Find where the given text appears and provide that cell's center as (X, Y) coordinate. 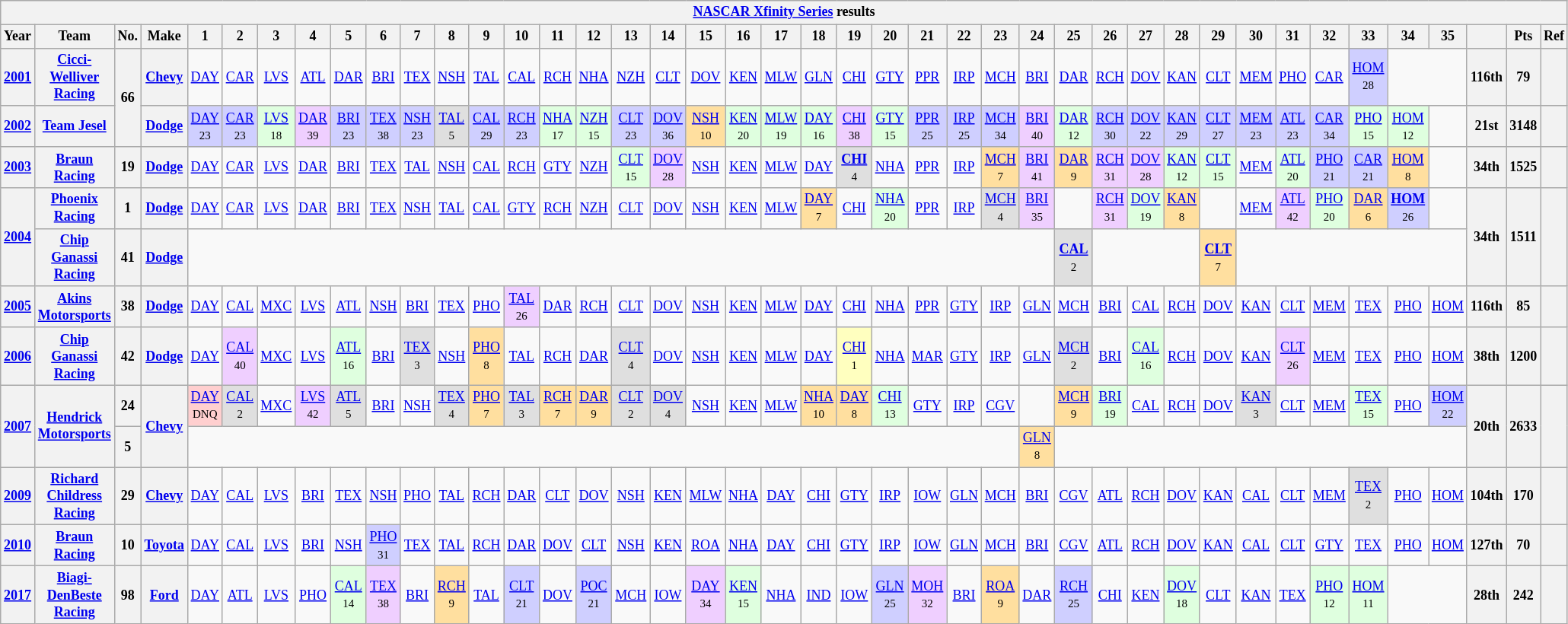
2010 (18, 546)
70 (1524, 546)
6 (384, 37)
DOV22 (1146, 126)
85 (1524, 307)
CLT23 (631, 126)
ATL42 (1292, 209)
PHO20 (1329, 209)
NSH10 (705, 126)
HOM11 (1369, 594)
HOM22 (1448, 406)
14 (668, 37)
IRP25 (964, 126)
35 (1448, 37)
18 (819, 37)
PHO21 (1329, 167)
34 (1408, 37)
2004 (18, 237)
ROA (705, 546)
GLN8 (1037, 447)
MCH2 (1074, 356)
1511 (1524, 237)
Biagi-DenBeste Racing (75, 594)
2003 (18, 167)
MAR (927, 356)
KAN12 (1182, 167)
TEX4 (451, 406)
Toyota (164, 546)
RCH7 (558, 406)
TEX3 (417, 356)
DAY8 (854, 406)
8 (451, 37)
HOM12 (1408, 126)
NASCAR Xfinity Series results (784, 12)
7 (417, 37)
Cicci-Welliver Racing (75, 77)
242 (1524, 594)
DAY7 (819, 209)
2009 (18, 496)
NHA10 (819, 406)
Team (75, 37)
HOM28 (1369, 77)
KAN29 (1182, 126)
2633 (1524, 426)
16 (744, 37)
RCH9 (451, 594)
CAL40 (240, 356)
PHO8 (486, 356)
30 (1256, 37)
Ford (164, 594)
1525 (1524, 167)
12 (594, 37)
Hendrick Motorsports (75, 426)
MEM23 (1256, 126)
TAL5 (451, 126)
CAL16 (1146, 356)
9 (486, 37)
41 (128, 257)
33 (1369, 37)
Phoenix Racing (75, 209)
ATL20 (1292, 167)
CLT4 (631, 356)
CLT27 (1218, 126)
CHI13 (890, 406)
21 (927, 37)
KEN15 (744, 594)
CAL14 (349, 594)
BRI41 (1037, 167)
TAL3 (522, 406)
38 (128, 307)
42 (128, 356)
CHI38 (854, 126)
Akins Motorsports (75, 307)
ATL16 (349, 356)
26 (1110, 37)
MCH34 (1000, 126)
Ref (1554, 37)
66 (128, 97)
GLN25 (890, 594)
ROA9 (1000, 594)
CAR23 (240, 126)
LVS42 (314, 406)
3 (276, 37)
TEX2 (1369, 496)
RCH30 (1110, 126)
HOM26 (1408, 209)
21st (1487, 126)
CAL29 (486, 126)
DOV18 (1182, 594)
POC21 (594, 594)
BRI40 (1037, 126)
DAY34 (705, 594)
DOV4 (668, 406)
NSH23 (417, 126)
TEX15 (1369, 406)
2 (240, 37)
LVS18 (276, 126)
25 (1074, 37)
1200 (1524, 356)
No. (128, 37)
PHO15 (1369, 126)
BRI19 (1110, 406)
ATL5 (349, 406)
MLW19 (781, 126)
BRI35 (1037, 209)
79 (1524, 77)
MCH7 (1000, 167)
MOH32 (927, 594)
20 (890, 37)
17 (781, 37)
BRI23 (349, 126)
15 (705, 37)
DAR6 (1369, 209)
DOV36 (668, 126)
27 (1146, 37)
2006 (18, 356)
CLT21 (522, 594)
KEN20 (744, 126)
DAY16 (819, 126)
127th (1487, 546)
PHO7 (486, 406)
IND (819, 594)
2002 (18, 126)
31 (1292, 37)
38th (1487, 356)
HOM8 (1408, 167)
GTY15 (890, 126)
23 (1000, 37)
CHI1 (854, 356)
MCH4 (1000, 209)
NHA20 (890, 209)
4 (314, 37)
CLT7 (1218, 257)
CHI4 (854, 167)
CAR34 (1329, 126)
11 (558, 37)
NZH15 (594, 126)
DAYDNQ (205, 406)
DOV19 (1146, 209)
TAL26 (522, 307)
32 (1329, 37)
Richard Childress Racing (75, 496)
NHA17 (558, 126)
ATL23 (1292, 126)
RCH25 (1074, 594)
3148 (1524, 126)
PHO12 (1329, 594)
Team Jesel (75, 126)
Make (164, 37)
Pts (1524, 37)
CLT2 (631, 406)
KAN8 (1182, 209)
PPR25 (927, 126)
28 (1182, 37)
MCH9 (1074, 406)
2007 (18, 426)
170 (1524, 496)
CAR21 (1369, 167)
DAR39 (314, 126)
2017 (18, 594)
DAY23 (205, 126)
KAN3 (1256, 406)
CLT26 (1292, 356)
13 (631, 37)
2005 (18, 307)
2001 (18, 77)
22 (964, 37)
20th (1487, 426)
RCH23 (522, 126)
PHO31 (384, 546)
104th (1487, 496)
Year (18, 37)
DAR12 (1074, 126)
28th (1487, 594)
98 (128, 594)
